Determine the (X, Y) coordinate at the center of the cell enclosing the given text.  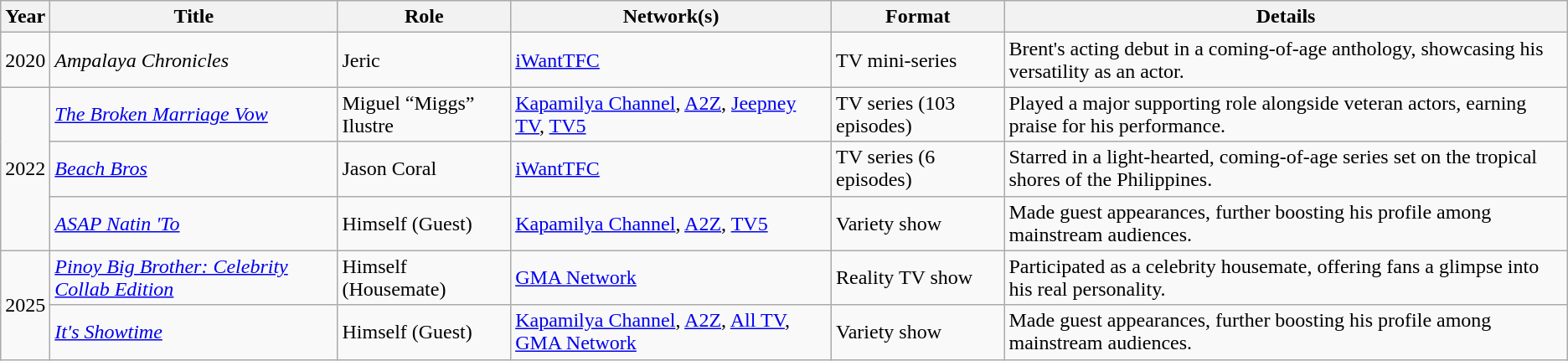
2020 (25, 60)
GMA Network (672, 278)
Jeric (424, 60)
Jason Coral (424, 169)
TV series (103 episodes) (918, 114)
Title (194, 17)
Details (1286, 17)
It's Showtime (194, 332)
Brent's acting debut in a coming-of-age anthology, showcasing his versatility as an actor. (1286, 60)
Starred in a light-hearted, coming-of-age series set on the tropical shores of the Philippines. (1286, 169)
Reality TV show (918, 278)
Kapamilya Channel, A2Z, TV5 (672, 223)
ASAP Natin 'To (194, 223)
2022 (25, 169)
2025 (25, 305)
Himself (Housemate) (424, 278)
Format (918, 17)
Played a major supporting role alongside veteran actors, earning praise for his performance. (1286, 114)
Kapamilya Channel, A2Z, Jeepney TV, TV5 (672, 114)
Role (424, 17)
Beach Bros (194, 169)
The Broken Marriage Vow (194, 114)
Pinoy Big Brother: Celebrity Collab Edition (194, 278)
TV series (6 episodes) (918, 169)
Kapamilya Channel, A2Z, All TV, GMA Network (672, 332)
Year (25, 17)
Ampalaya Chronicles (194, 60)
Network(s) (672, 17)
TV mini-series (918, 60)
Miguel “Miggs” Ilustre (424, 114)
Participated as a celebrity housemate, offering fans a glimpse into his real personality. (1286, 278)
